Search for the cell housing the specified text and yield its [X, Y] center coordinate. 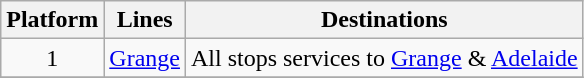
Destinations [384, 20]
Grange [145, 58]
Platform [52, 20]
Lines [145, 20]
1 [52, 58]
All stops services to Grange & Adelaide [384, 58]
